Find where the given text appears and provide that cell's center as [x, y] coordinate. 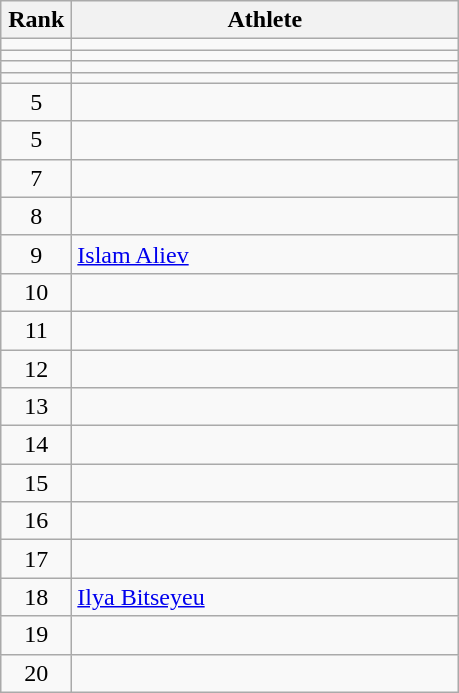
Islam Aliev [265, 254]
20 [36, 673]
15 [36, 483]
17 [36, 559]
14 [36, 445]
8 [36, 216]
Athlete [265, 20]
10 [36, 292]
7 [36, 178]
13 [36, 407]
12 [36, 369]
Rank [36, 20]
Ilya Bitseyeu [265, 597]
9 [36, 254]
19 [36, 635]
18 [36, 597]
11 [36, 330]
16 [36, 521]
